Capture the cell that displays the provided text and extract its (X, Y) central coordinate. 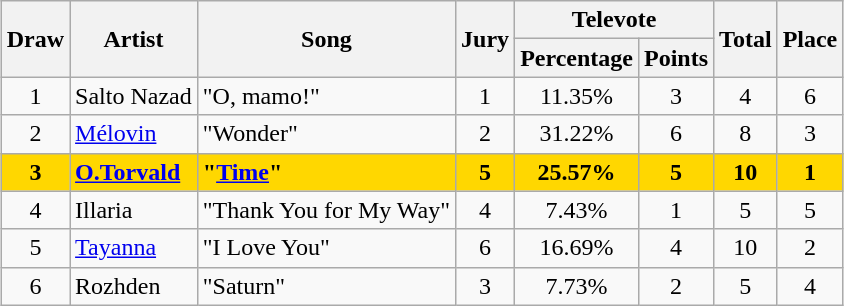
Artist (134, 39)
Tayanna (134, 248)
8 (746, 134)
Salto Nazad (134, 96)
"Saturn" (326, 286)
Song (326, 39)
Points (676, 58)
"I Love You" (326, 248)
Mélovin (134, 134)
Illaria (134, 210)
Draw (35, 39)
25.57% (577, 172)
7.43% (577, 210)
Rozhden (134, 286)
Televote (614, 20)
"Wonder" (326, 134)
"Thank You for My Way" (326, 210)
Jury (486, 39)
O.Torvald (134, 172)
Place (810, 39)
"O, mamo!" (326, 96)
Percentage (577, 58)
7.73% (577, 286)
11.35% (577, 96)
Total (746, 39)
31.22% (577, 134)
16.69% (577, 248)
"Time" (326, 172)
